From the cell containing the given text, extract its center point as (x, y) coordinate. 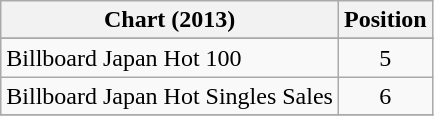
Billboard Japan Hot 100 (170, 58)
Chart (2013) (170, 20)
Position (385, 20)
6 (385, 96)
Billboard Japan Hot Singles Sales (170, 96)
5 (385, 58)
